Output the (x, y) coordinate of the center of the cell containing the given text.  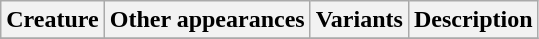
Other appearances (207, 20)
Description (473, 20)
Creature (52, 20)
Variants (359, 20)
